Search for the cell housing the specified text and yield its [X, Y] center coordinate. 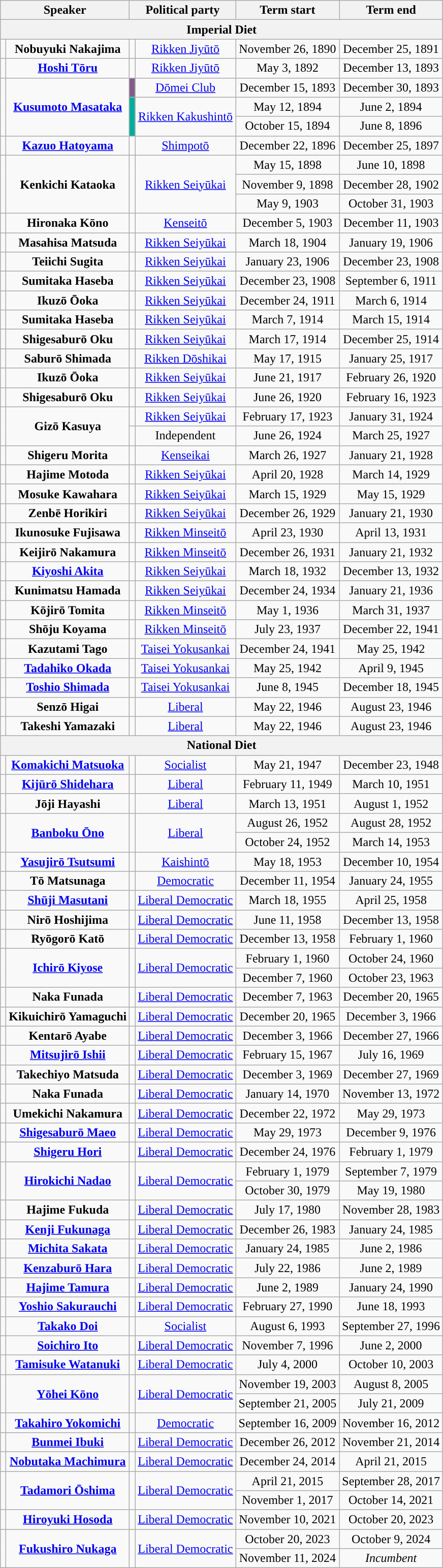
Takako Doi [68, 1326]
March 25, 1927 [391, 436]
Komakichi Matsuoka [68, 765]
December 9, 1976 [391, 1132]
Kazuo Hatoyama [68, 145]
February 11, 1949 [288, 784]
Kiyoshi Akita [68, 571]
August 26, 1952 [288, 823]
October 24, 1960 [391, 958]
February 26, 1920 [391, 378]
Yoshio Sakurauchi [68, 1307]
March 31, 1937 [391, 610]
December 24, 1941 [288, 649]
June 2, 1986 [391, 1249]
December 10, 1954 [391, 862]
Mosuke Kawahara [68, 494]
December 7, 1963 [288, 997]
June 26, 1920 [288, 397]
Masahisa Matsuda [68, 243]
May 18, 1953 [288, 862]
March 18, 1932 [288, 571]
Hajime Fukuda [68, 1210]
March 17, 1914 [288, 339]
May 15, 1898 [288, 165]
May 9, 1903 [288, 203]
December 23, 1948 [391, 765]
December 25, 1914 [391, 339]
Takeshi Yamazaki [68, 726]
October 30, 1979 [288, 1191]
January 21, 1928 [391, 455]
Kenkichi Kataoka [68, 184]
January 24, 1990 [391, 1287]
January 23, 1906 [288, 262]
January 21, 1930 [391, 513]
December 25, 1891 [391, 49]
National Diet [221, 745]
Kenseikai [185, 455]
January 21, 1932 [391, 552]
September 28, 2017 [391, 1481]
Hironaka Kōno [68, 223]
Nobuyuki Nakajima [68, 49]
Shigeru Hori [68, 1152]
December 13, 1893 [391, 68]
Saburō Shimada [68, 358]
Kenzaburō Hara [68, 1268]
Ryōgorō Katō [68, 939]
Shūji Masutani [68, 900]
December 26, 1983 [288, 1229]
October 14, 2021 [391, 1500]
May 3, 1892 [288, 68]
July 4, 2000 [288, 1365]
Hajime Tamura [68, 1287]
October 10, 2003 [391, 1365]
Kōjirō Tomita [68, 610]
Umekichi Nakamura [68, 1113]
November 16, 2012 [391, 1423]
Takechiyo Matsuda [68, 1074]
March 15, 1914 [391, 320]
November 19, 2003 [288, 1384]
May 17, 1915 [288, 358]
Tadahiko Okada [68, 668]
November 21, 2014 [391, 1442]
March 10, 1951 [391, 784]
Shōju Koyama [68, 629]
Tadamori Ōshima [68, 1491]
Rikken Kakushintō [185, 116]
Term end [391, 10]
January 14, 1970 [288, 1094]
December 11, 1954 [288, 881]
November 13, 1972 [391, 1094]
September 6, 1911 [391, 281]
Kaishintō [185, 862]
December 24, 2014 [288, 1461]
January 25, 1917 [391, 358]
June 8, 1945 [288, 687]
February 15, 1967 [288, 1055]
December 27, 1966 [391, 1036]
December 15, 1893 [288, 87]
March 14, 1929 [391, 474]
December 7, 1960 [288, 978]
November 10, 2021 [288, 1520]
Ikunosuke Fujisawa [68, 532]
June 2, 1894 [391, 107]
June 8, 1896 [391, 126]
Senzō Higai [68, 707]
August 8, 2005 [391, 1384]
December 26, 2012 [288, 1442]
October 23, 1963 [391, 978]
December 26, 1929 [288, 513]
December 24, 1911 [288, 300]
July 23, 1937 [288, 629]
Zenbē Horikiri [68, 513]
Political party [183, 10]
Kazutami Tago [68, 649]
July 16, 1969 [391, 1055]
Speaker [65, 10]
April 25, 1958 [391, 900]
December 24, 1976 [288, 1152]
Shigeru Morita [68, 455]
Ichirō Kiyose [68, 968]
January 24, 1955 [391, 881]
Hoshi Tōru [68, 68]
June 10, 1898 [391, 165]
Kenji Fukunaga [68, 1229]
Mitsujirō Ishii [68, 1055]
Term start [288, 10]
December 22, 1896 [288, 145]
December 18, 1945 [391, 687]
April 20, 1928 [288, 474]
Hiroyuki Hosoda [68, 1520]
November 7, 1996 [288, 1345]
Kusumoto Masataka [68, 107]
March 6, 1914 [391, 300]
January 21, 1936 [391, 591]
May 15, 1929 [391, 494]
Tō Matsunaga [68, 881]
May 19, 1980 [391, 1191]
December 26, 1931 [288, 552]
March 15, 1929 [288, 494]
Fukushiro Nukaga [68, 1549]
June 2, 2000 [391, 1345]
December 22, 1972 [288, 1113]
Imperial Diet [221, 29]
May 21, 1947 [288, 765]
September 16, 2009 [288, 1423]
Dōmei Club [185, 87]
Kunimatsu Hamada [68, 591]
April 13, 1931 [391, 532]
June 21, 1917 [288, 378]
September 7, 1979 [391, 1171]
Teiichi Sugita [68, 262]
June 18, 1993 [391, 1307]
November 28, 1983 [391, 1210]
March 26, 1927 [288, 455]
December 3, 1969 [288, 1074]
July 21, 2009 [391, 1403]
July 17, 1980 [288, 1210]
January 19, 1906 [391, 243]
January 31, 1924 [391, 416]
December 13, 1932 [391, 571]
December 24, 1934 [288, 591]
Incumbent [391, 1558]
Shimpotō [185, 145]
Shigesaburō Maeo [68, 1132]
March 7, 1914 [288, 320]
November 26, 1890 [288, 49]
February 16, 1923 [391, 397]
Yōhei Kōno [68, 1394]
April 23, 1930 [288, 532]
May 12, 1894 [288, 107]
Bunmei Ibuki [68, 1442]
Rikken Dōshikai [185, 358]
February 27, 1990 [288, 1307]
March 14, 1953 [391, 842]
December 11, 1903 [391, 223]
Michita Sakata [68, 1249]
Toshio Shimada [68, 687]
August 6, 1993 [288, 1326]
Yasujirō Tsutsumi [68, 862]
Hirokichi Nadao [68, 1181]
Nirō Hoshijima [68, 920]
October 31, 1903 [391, 203]
Keijirō Nakamura [68, 552]
September 21, 2005 [288, 1403]
August 1, 1952 [391, 803]
August 28, 1952 [391, 823]
Soichiro Ito [68, 1345]
June 11, 1958 [288, 920]
December 5, 1903 [288, 223]
July 22, 1986 [288, 1268]
Independent [185, 436]
Takahiro Yokomichi [68, 1423]
March 18, 1955 [288, 900]
December 27, 1969 [391, 1074]
November 11, 2024 [288, 1558]
October 15, 1894 [288, 126]
Kikuichirō Yamaguchi [68, 1016]
December 25, 1897 [391, 145]
November 1, 2017 [288, 1500]
Kenseitō [185, 223]
February 17, 1923 [288, 416]
Banboku Ōno [68, 832]
December 28, 1902 [391, 184]
November 9, 1898 [288, 184]
May 1, 1936 [288, 610]
December 30, 1893 [391, 87]
October 9, 2024 [391, 1539]
Hajime Motoda [68, 474]
April 9, 1945 [391, 668]
Tamisuke Watanuki [68, 1365]
Nobutaka Machimura [68, 1461]
Kijūrō Shidehara [68, 784]
Kentarō Ayabe [68, 1036]
March 13, 1951 [288, 803]
October 24, 1952 [288, 842]
Gizō Kasuya [68, 426]
December 22, 1941 [391, 629]
March 18, 1904 [288, 243]
June 26, 1924 [288, 436]
September 27, 1996 [391, 1326]
Jōji Hayashi [68, 803]
